Extract the (x, y) coordinate from the center of the cell holding the provided text.  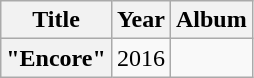
Year (140, 20)
Album (211, 20)
Title (56, 20)
"Encore" (56, 58)
2016 (140, 58)
